Scan for the cell matching the given text and deliver its [x, y] coordinate at center. 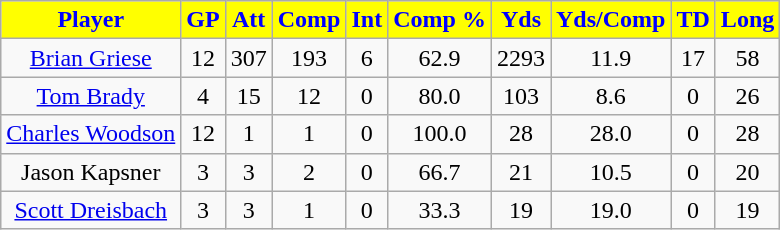
Scott Dreisbach [91, 210]
2293 [520, 58]
15 [248, 96]
10.5 [610, 172]
2 [309, 172]
Att [248, 20]
GP [203, 20]
33.3 [440, 210]
Comp [309, 20]
28.0 [610, 134]
4 [203, 96]
Long [747, 20]
Int [367, 20]
307 [248, 58]
80.0 [440, 96]
Comp % [440, 20]
Jason Kapsner [91, 172]
66.7 [440, 172]
Yds [520, 20]
19.0 [610, 210]
103 [520, 96]
17 [693, 58]
Yds/Comp [610, 20]
193 [309, 58]
11.9 [610, 58]
26 [747, 96]
TD [693, 20]
58 [747, 58]
62.9 [440, 58]
100.0 [440, 134]
20 [747, 172]
Tom Brady [91, 96]
Charles Woodson [91, 134]
21 [520, 172]
Player [91, 20]
6 [367, 58]
8.6 [610, 96]
Brian Griese [91, 58]
